Detect which cell encompasses the target text, then output its (X, Y) center coordinate. 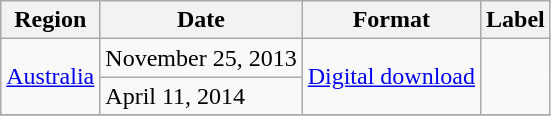
Label (516, 20)
Format (391, 20)
Region (50, 20)
Date (201, 20)
April 11, 2014 (201, 96)
November 25, 2013 (201, 58)
Australia (50, 77)
Digital download (391, 77)
